Find where the given text appears and provide that cell's center as [X, Y] coordinate. 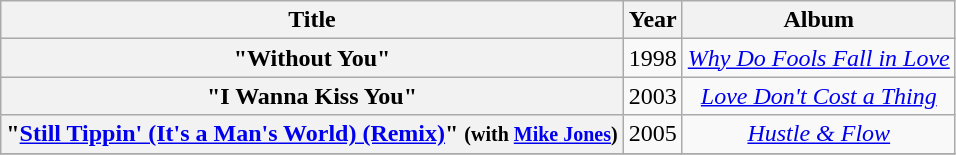
Hustle & Flow [818, 134]
Love Don't Cost a Thing [818, 96]
"Still Tippin' (It's a Man's World) (Remix)" (with Mike Jones) [312, 134]
Year [652, 20]
2003 [652, 96]
"Without You" [312, 58]
Album [818, 20]
1998 [652, 58]
Title [312, 20]
"I Wanna Kiss You" [312, 96]
Why Do Fools Fall in Love [818, 58]
2005 [652, 134]
